Extract the (x, y) coordinate from the center of the cell holding the provided text.  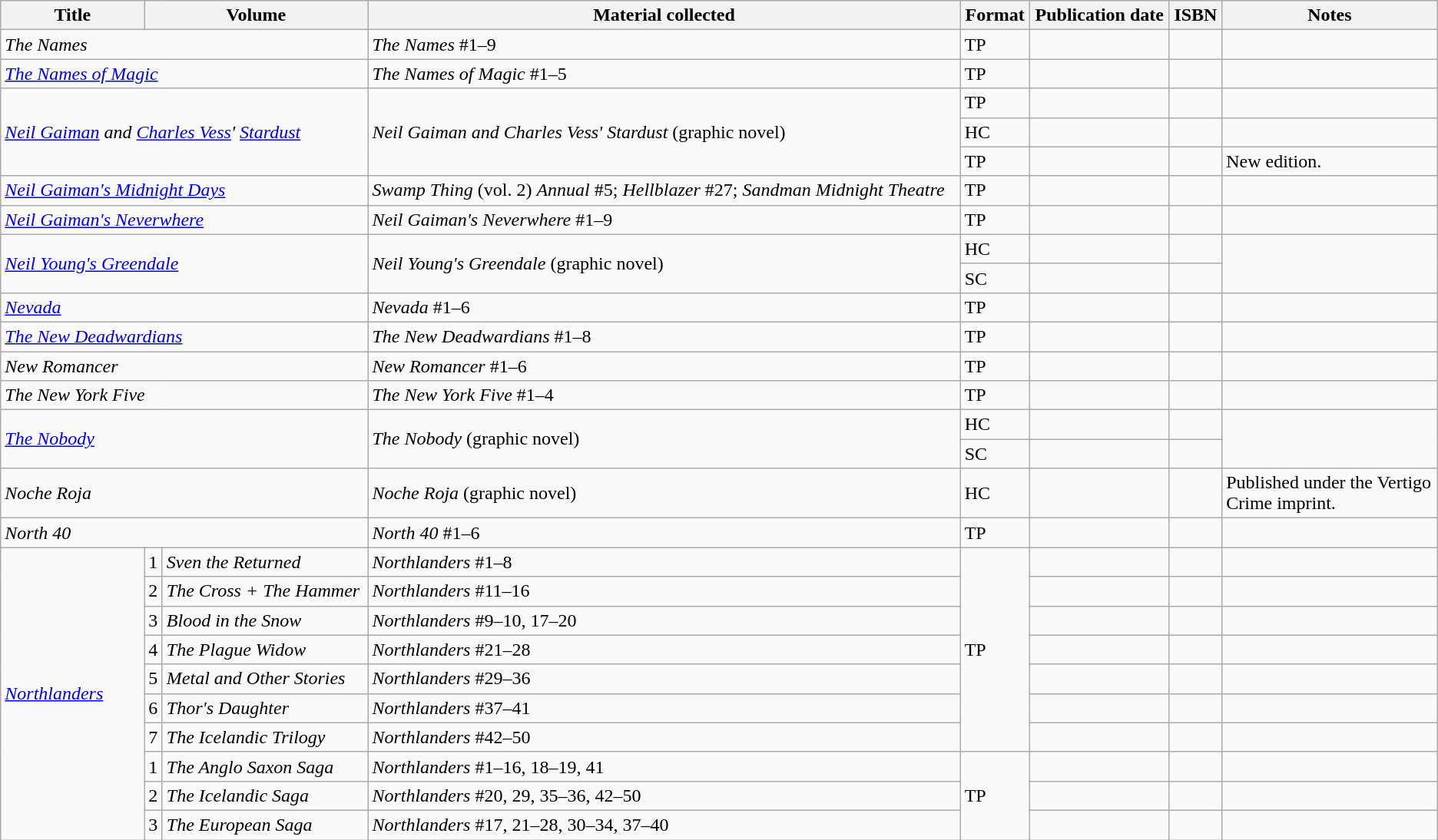
Neil Gaiman's Midnight Days (184, 190)
Neil Gaiman's Neverwhere #1–9 (664, 220)
New Romancer #1–6 (664, 366)
Neil Gaiman's Neverwhere (184, 220)
The Nobody (184, 439)
Noche Roja (184, 493)
6 (154, 708)
Northlanders (72, 694)
Sven the Returned (265, 562)
Volume (257, 15)
The Cross + The Hammer (265, 591)
North 40 #1–6 (664, 533)
Northlanders #20, 29, 35–36, 42–50 (664, 795)
Published under the Vertigo Crime imprint. (1330, 493)
The Anglo Saxon Saga (265, 766)
Noche Roja (graphic novel) (664, 493)
Material collected (664, 15)
Northlanders #9–10, 17–20 (664, 620)
Northlanders #1–16, 18–19, 41 (664, 766)
New Romancer (184, 366)
Northlanders #21–28 (664, 650)
Blood in the Snow (265, 620)
The Nobody (graphic novel) (664, 439)
Publication date (1099, 15)
Format (995, 15)
Northlanders #11–16 (664, 591)
Northlanders #17, 21–28, 30–34, 37–40 (664, 825)
The Names #1–9 (664, 45)
The Icelandic Saga (265, 795)
Neil Young's Greendale (graphic novel) (664, 263)
Neil Gaiman and Charles Vess' Stardust (184, 132)
Northlanders #1–8 (664, 562)
Northlanders #29–36 (664, 679)
North 40 (184, 533)
The Icelandic Trilogy (265, 737)
Neil Young's Greendale (184, 263)
The New Deadwardians (184, 336)
New edition. (1330, 161)
Title (72, 15)
Nevada #1–6 (664, 307)
The Names of Magic (184, 74)
Nevada (184, 307)
Neil Gaiman and Charles Vess' Stardust (graphic novel) (664, 132)
The Names of Magic #1–5 (664, 74)
The Names (184, 45)
Notes (1330, 15)
ISBN (1195, 15)
Swamp Thing (vol. 2) Annual #5; Hellblazer #27; Sandman Midnight Theatre (664, 190)
The Plague Widow (265, 650)
4 (154, 650)
Northlanders #42–50 (664, 737)
Metal and Other Stories (265, 679)
The New Deadwardians #1–8 (664, 336)
5 (154, 679)
The European Saga (265, 825)
Northlanders #37–41 (664, 708)
The New York Five (184, 395)
7 (154, 737)
Thor's Daughter (265, 708)
The New York Five #1–4 (664, 395)
